Search for the cell housing the specified text and yield its (x, y) center coordinate. 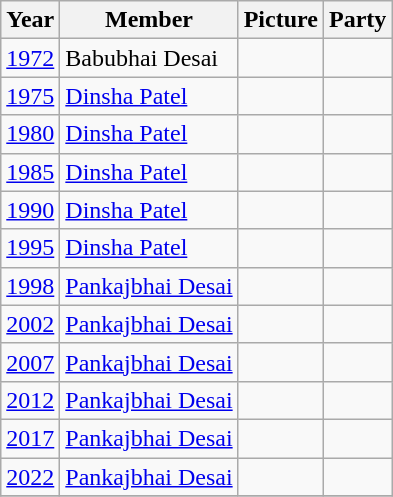
1980 (30, 134)
1995 (30, 248)
2012 (30, 400)
Year (30, 20)
1990 (30, 210)
Babubhai Desai (149, 58)
1972 (30, 58)
Party (357, 20)
1975 (30, 96)
2017 (30, 438)
1998 (30, 286)
2007 (30, 362)
Member (149, 20)
2022 (30, 477)
2002 (30, 324)
Picture (280, 20)
1985 (30, 172)
